Locate the cell with the specified text and output its (X, Y) center coordinate. 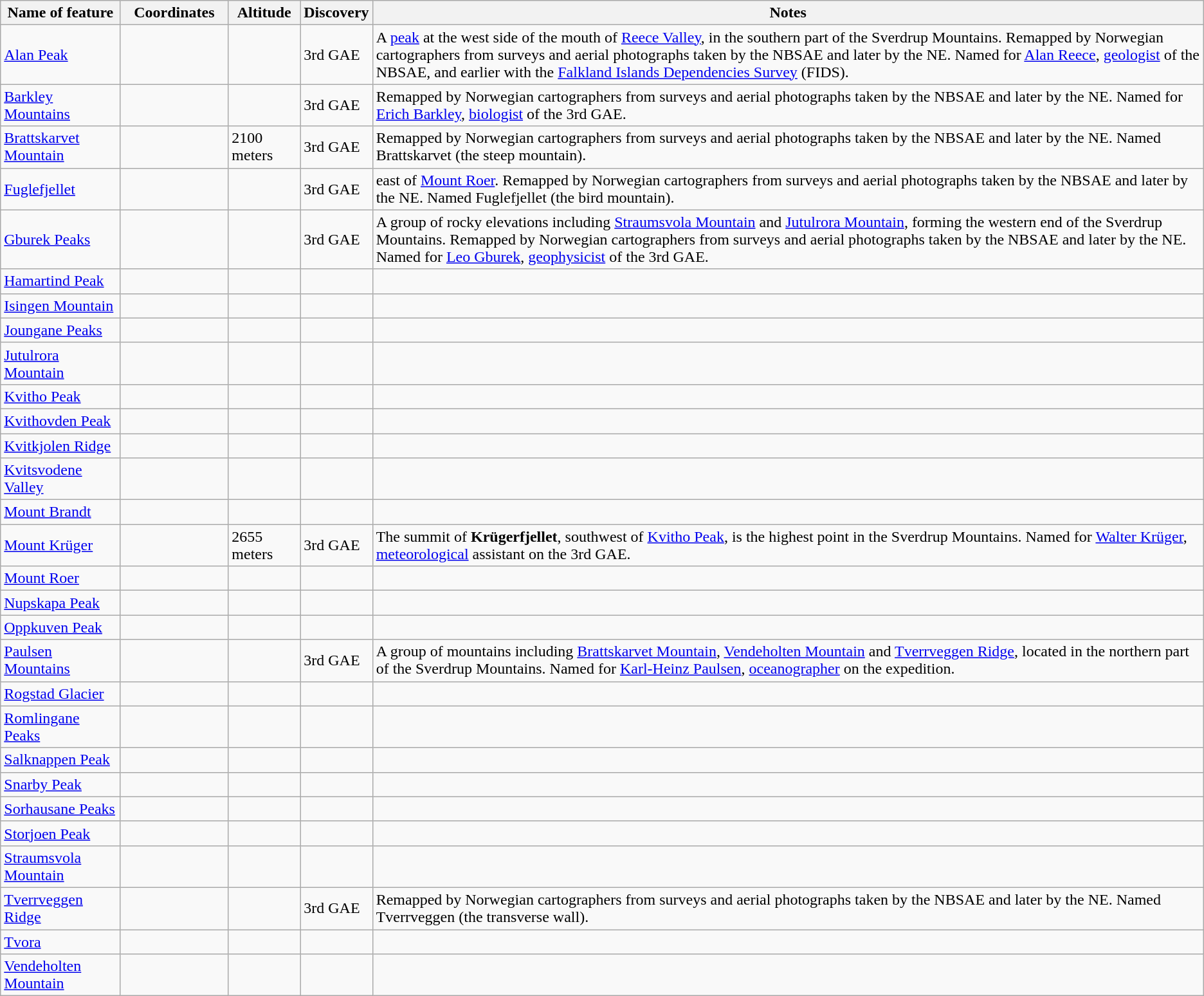
2100 meters (264, 147)
Mount Roer (60, 578)
Coordinates (174, 13)
Gburek Peaks (60, 239)
Kvithovden Peak (60, 421)
Barkley Mountains (60, 106)
Mount Brandt (60, 512)
Storjoen Peak (60, 833)
Mount Krüger (60, 546)
Vendeholten Mountain (60, 975)
Isingen Mountain (60, 306)
Snarby Peak (60, 784)
Sorhausane Peaks (60, 809)
Discovery (336, 13)
Joungane Peaks (60, 330)
Alan Peak (60, 55)
Tvora (60, 941)
Jutulrora Mountain (60, 363)
Tverrveggen Ridge (60, 908)
Rogstad Glacier (60, 694)
Kvitkjolen Ridge (60, 446)
Fuglefjellet (60, 189)
Straumsvola Mountain (60, 866)
Oppkuven Peak (60, 627)
Paulsen Mountains (60, 660)
Kvitho Peak (60, 396)
Nupskapa Peak (60, 603)
Notes (788, 13)
2655 meters (264, 546)
Kvitsvodene Valley (60, 479)
Altitude (264, 13)
Brattskarvet Mountain (60, 147)
Romlingane Peaks (60, 727)
Name of feature (60, 13)
Hamartind Peak (60, 281)
Salknappen Peak (60, 760)
